Output the [X, Y] coordinate of the center of the cell containing the given text.  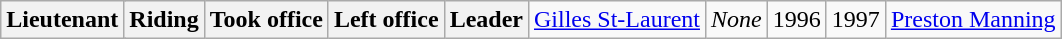
Gilles St-Laurent [616, 20]
None [736, 20]
1997 [856, 20]
Riding [164, 20]
Lieutenant [62, 20]
Left office [386, 20]
Took office [266, 20]
Preston Manning [973, 20]
1996 [796, 20]
Leader [486, 20]
